Return the (x, y) coordinate for the center point of the cell that contains the specified text.  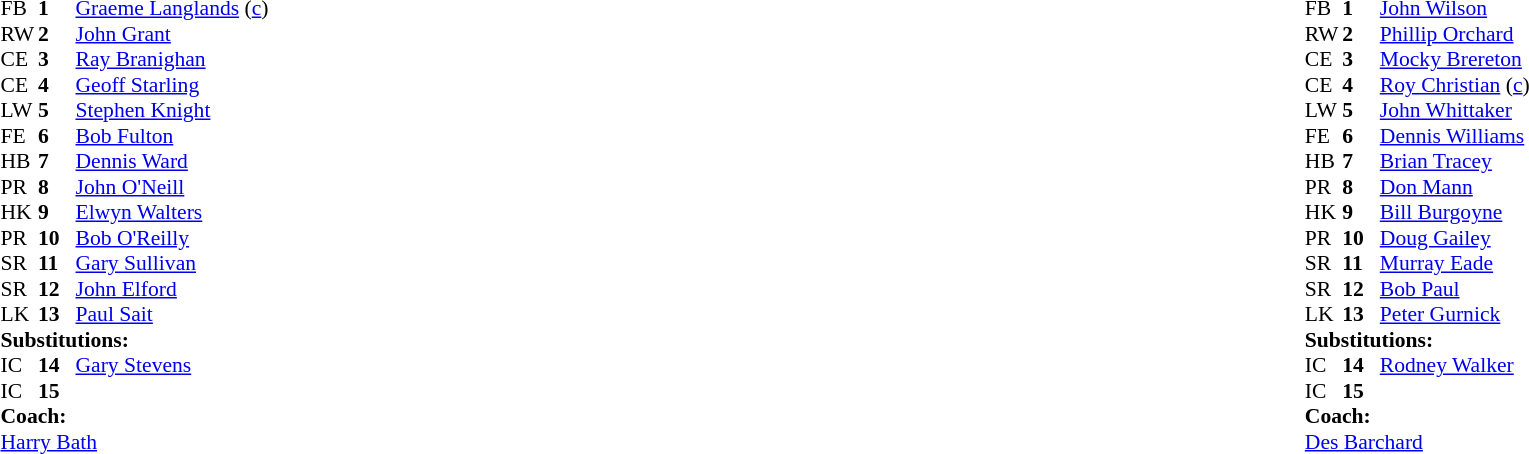
Elwyn Walters (172, 213)
Paul Sait (172, 315)
Bob O'Reilly (172, 238)
Substitutions: (134, 340)
Gary Sullivan (172, 263)
Gary Stevens (172, 365)
Dennis Ward (172, 161)
Coach: (134, 417)
John O'Neill (172, 187)
John Grant (172, 34)
Ray Branighan (172, 59)
Stephen Knight (172, 111)
Bob Fulton (172, 136)
Geoff Starling (172, 85)
John Elford (172, 289)
